Determine the [x, y] coordinate at the center of the cell enclosing the given text.  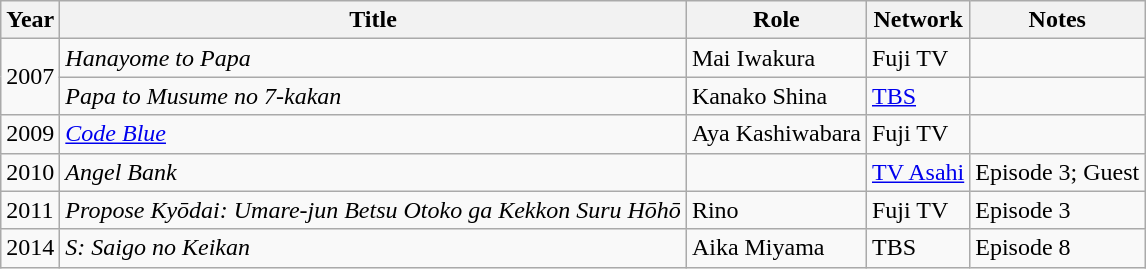
Network [918, 20]
Episode 3; Guest [1058, 172]
S: Saigo no Keikan [374, 248]
Notes [1058, 20]
Episode 3 [1058, 210]
Propose Kyōdai: Umare-jun Betsu Otoko ga Kekkon Suru Hōhō [374, 210]
Papa to Musume no 7-kakan [374, 96]
2014 [30, 248]
Hanayome to Papa [374, 58]
2007 [30, 77]
Episode 8 [1058, 248]
Mai Iwakura [776, 58]
2009 [30, 134]
Role [776, 20]
Aika Miyama [776, 248]
Year [30, 20]
Title [374, 20]
Kanako Shina [776, 96]
TV Asahi [918, 172]
Code Blue [374, 134]
2010 [30, 172]
2011 [30, 210]
Rino [776, 210]
Angel Bank [374, 172]
Aya Kashiwabara [776, 134]
